For the text-containing cell, return its midpoint in (x, y) coordinate format. 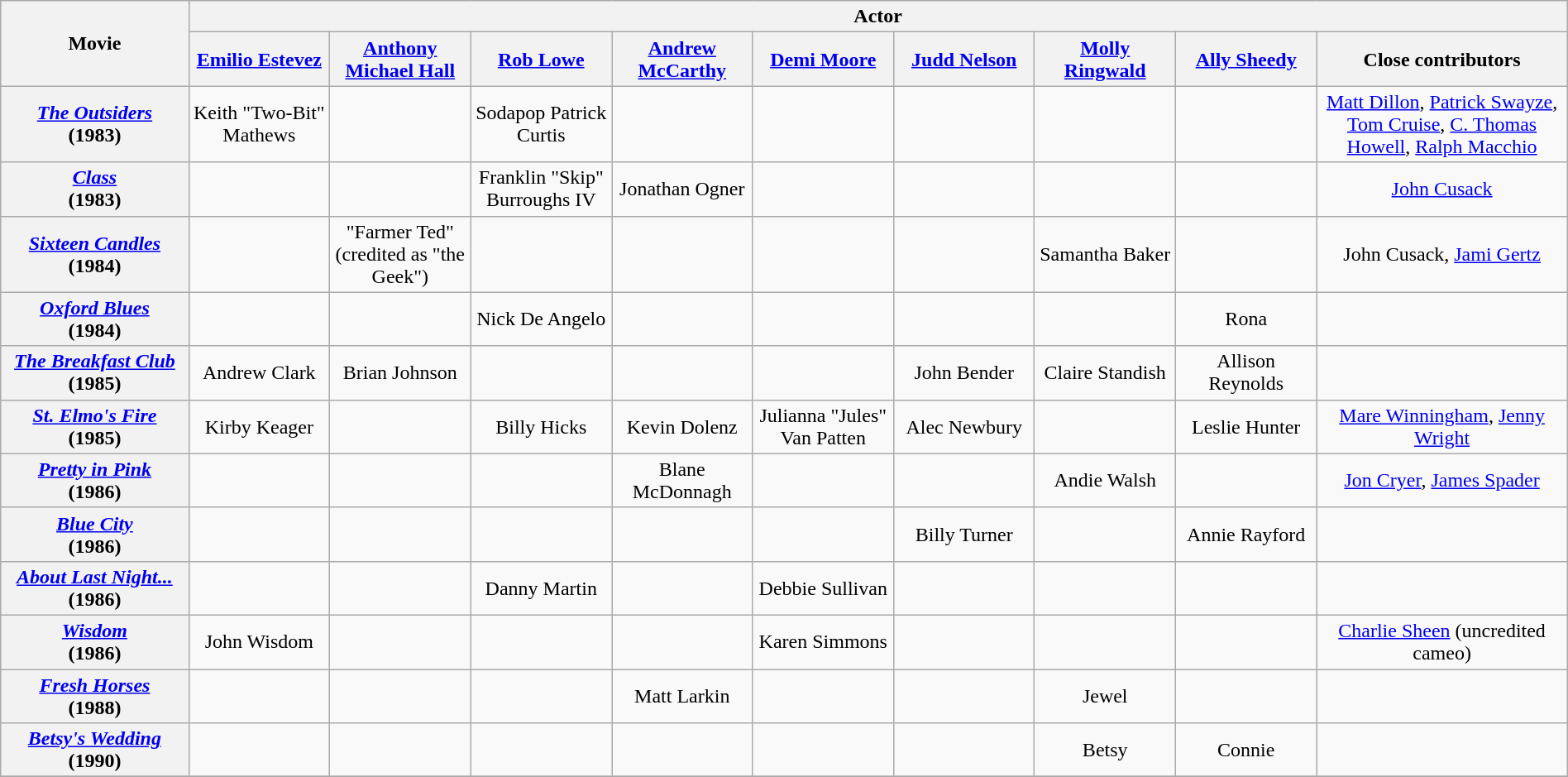
Rona (1245, 319)
Kevin Dolenz (682, 427)
Actor (878, 17)
Demi Moore (823, 60)
John Cusack (1442, 189)
Andrew Clark (259, 372)
John Cusack, Jami Gertz (1442, 254)
Jonathan Ogner (682, 189)
Fresh Horses(1988) (94, 695)
Annie Rayford (1245, 535)
Oxford Blues(1984) (94, 319)
Alec Newbury (963, 427)
Kirby Keager (259, 427)
Close contributors (1442, 60)
Jewel (1105, 695)
Ally Sheedy (1245, 60)
Wisdom(1986) (94, 642)
Leslie Hunter (1245, 427)
Julianna "Jules" Van Patten (823, 427)
Pretty in Pink(1986) (94, 480)
The Breakfast Club(1985) (94, 372)
Jon Cryer, James Spader (1442, 480)
About Last Night...(1986) (94, 588)
The Outsiders(1983) (94, 124)
Danny Martin (541, 588)
St. Elmo's Fire(1985) (94, 427)
Claire Standish (1105, 372)
Anthony Michael Hall (400, 60)
Connie (1245, 750)
Franklin "Skip" Burroughs IV (541, 189)
Sixteen Candles(1984) (94, 254)
Andrew McCarthy (682, 60)
Andie Walsh (1105, 480)
Billy Hicks (541, 427)
Karen Simmons (823, 642)
Blane McDonnagh (682, 480)
Mare Winningham, Jenny Wright (1442, 427)
John Wisdom (259, 642)
Charlie Sheen (uncredited cameo) (1442, 642)
Betsy's Wedding(1990) (94, 750)
Brian Johnson (400, 372)
Sodapop Patrick Curtis (541, 124)
Keith "Two-Bit" Mathews (259, 124)
Samantha Baker (1105, 254)
Class(1983) (94, 189)
Allison Reynolds (1245, 372)
John Bender (963, 372)
Billy Turner (963, 535)
Emilio Estevez (259, 60)
Betsy (1105, 750)
Matt Dillon, Patrick Swayze, Tom Cruise, C. Thomas Howell, Ralph Macchio (1442, 124)
Matt Larkin (682, 695)
"Farmer Ted" (credited as "the Geek") (400, 254)
Molly Ringwald (1105, 60)
Judd Nelson (963, 60)
Nick De Angelo (541, 319)
Rob Lowe (541, 60)
Debbie Sullivan (823, 588)
Movie (94, 43)
Blue City(1986) (94, 535)
